Return [x, y] of the center of cell containing provided text 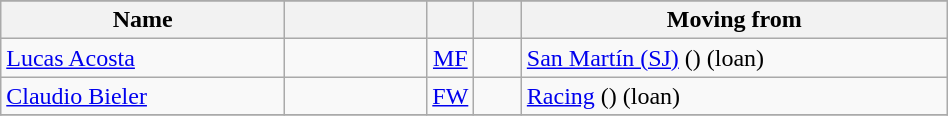
FW [450, 96]
Claudio Bieler [143, 96]
Racing () (loan) [734, 96]
Moving from [734, 20]
Lucas Acosta [143, 58]
Name [143, 20]
MF [450, 58]
San Martín (SJ) () (loan) [734, 58]
